Identify which cell holds the provided text, then report its (X, Y) central coordinate. 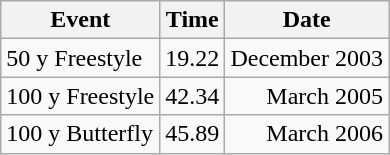
Date (307, 20)
Time (192, 20)
45.89 (192, 134)
March 2005 (307, 96)
Event (80, 20)
December 2003 (307, 58)
42.34 (192, 96)
100 y Freestyle (80, 96)
19.22 (192, 58)
100 y Butterfly (80, 134)
50 y Freestyle (80, 58)
March 2006 (307, 134)
